Output the (X, Y) coordinate of the center of the cell containing the given text.  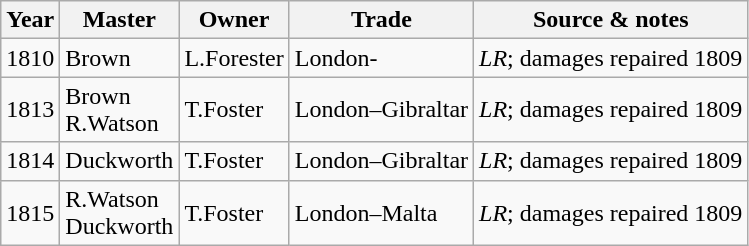
BrownR.Watson (120, 110)
L.Forester (234, 58)
Trade (381, 20)
Year (30, 20)
1813 (30, 110)
Duckworth (120, 161)
1810 (30, 58)
Brown (120, 58)
1814 (30, 161)
Source & notes (611, 20)
London- (381, 58)
Owner (234, 20)
London–Malta (381, 212)
Master (120, 20)
R.WatsonDuckworth (120, 212)
1815 (30, 212)
